Search for the cell housing the specified text and yield its (x, y) center coordinate. 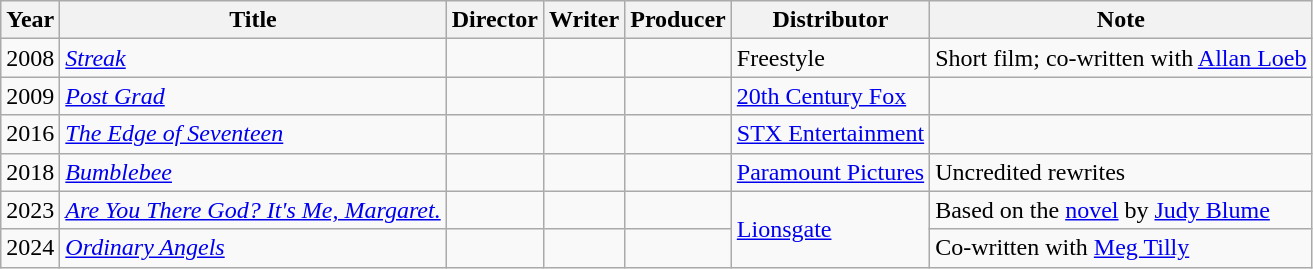
Uncredited rewrites (1121, 172)
2018 (30, 172)
Ordinary Angels (253, 248)
STX Entertainment (830, 134)
Distributor (830, 20)
Post Grad (253, 96)
2023 (30, 210)
Title (253, 20)
2024 (30, 248)
Lionsgate (830, 229)
Co-written with Meg Tilly (1121, 248)
2008 (30, 58)
Director (494, 20)
2009 (30, 96)
Based on the novel by Judy Blume (1121, 210)
Streak (253, 58)
Freestyle (830, 58)
20th Century Fox (830, 96)
Paramount Pictures (830, 172)
2016 (30, 134)
Bumblebee (253, 172)
Short film; co-written with Allan Loeb (1121, 58)
Producer (678, 20)
Writer (584, 20)
Year (30, 20)
Are You There God? It's Me, Margaret. (253, 210)
Note (1121, 20)
The Edge of Seventeen (253, 134)
